Search for the cell housing the specified text and yield its [x, y] center coordinate. 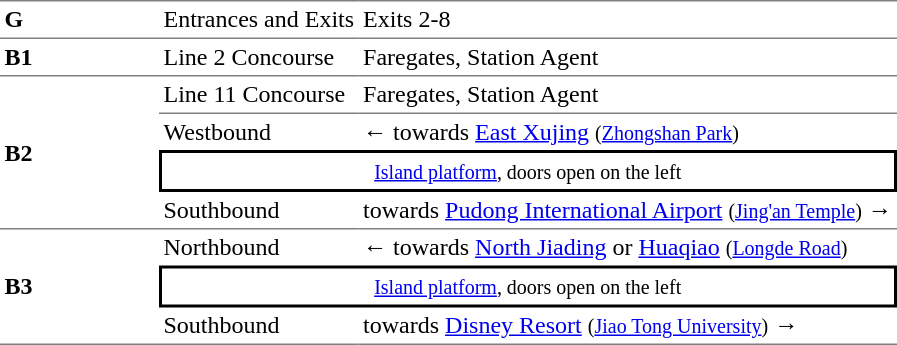
Southbound [259, 211]
Exits 2-8 [628, 20]
towards Pudong International Airport (Jing'an Temple) → [628, 211]
G [80, 20]
← towards East Xujing (Zhongshan Park) [628, 132]
B1 [80, 58]
Line 2 Concourse [259, 58]
← towards North Jiading or Huaqiao (Longde Road) [628, 248]
Entrances and Exits [259, 20]
Westbound [259, 132]
Northbound [259, 248]
B2 [80, 152]
Line 11 Concourse [259, 95]
